Detect which cell encompasses the target text, then output its [x, y] center coordinate. 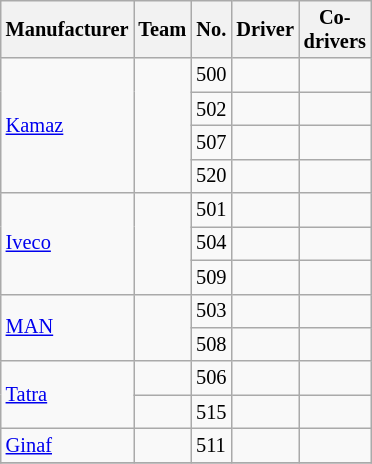
Kamaz [68, 126]
520 [211, 176]
503 [211, 311]
511 [211, 445]
506 [211, 378]
Team [163, 29]
501 [211, 210]
Manufacturer [68, 29]
507 [211, 142]
MAN [68, 328]
Ginaf [68, 445]
500 [211, 75]
502 [211, 109]
515 [211, 412]
Co-drivers [335, 29]
Iveco [68, 244]
Tatra [68, 394]
509 [211, 277]
504 [211, 243]
No. [211, 29]
Driver [264, 29]
508 [211, 344]
